Identify which cell holds the provided text, then report its (X, Y) central coordinate. 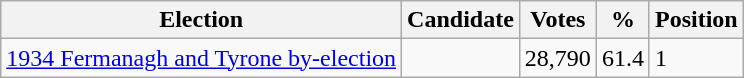
1 (696, 58)
28,790 (558, 58)
1934 Fermanagh and Tyrone by-election (202, 58)
Votes (558, 20)
61.4 (622, 58)
% (622, 20)
Candidate (461, 20)
Position (696, 20)
Election (202, 20)
